Capture the cell that displays the provided text and extract its (X, Y) central coordinate. 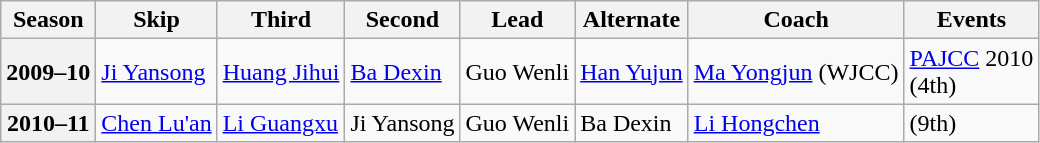
2010–11 (48, 123)
Second (402, 20)
Third (281, 20)
Season (48, 20)
Li Hongchen (796, 123)
2009–10 (48, 72)
Coach (796, 20)
PAJCC 2010 (4th) (972, 72)
(9th) (972, 123)
Huang Jihui (281, 72)
Han Yujun (632, 72)
Li Guangxu (281, 123)
Chen Lu'an (156, 123)
Skip (156, 20)
Ma Yongjun (WJCC) (796, 72)
Alternate (632, 20)
Lead (518, 20)
Events (972, 20)
